Detect which cell encompasses the target text, then output its (x, y) center coordinate. 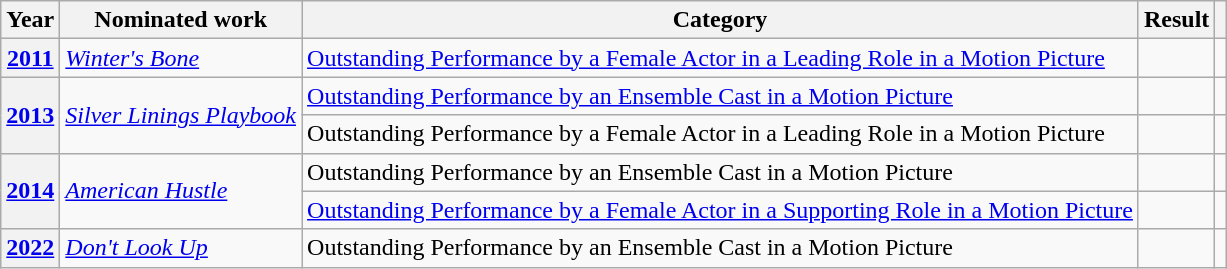
Silver Linings Playbook (181, 115)
Winter's Bone (181, 58)
Outstanding Performance by a Female Actor in a Supporting Role in a Motion Picture (720, 210)
American Hustle (181, 191)
2014 (30, 191)
Category (720, 20)
Year (30, 20)
Nominated work (181, 20)
2022 (30, 248)
Result (1176, 20)
2013 (30, 115)
Don't Look Up (181, 248)
2011 (30, 58)
